Capture the cell that displays the provided text and extract its [x, y] central coordinate. 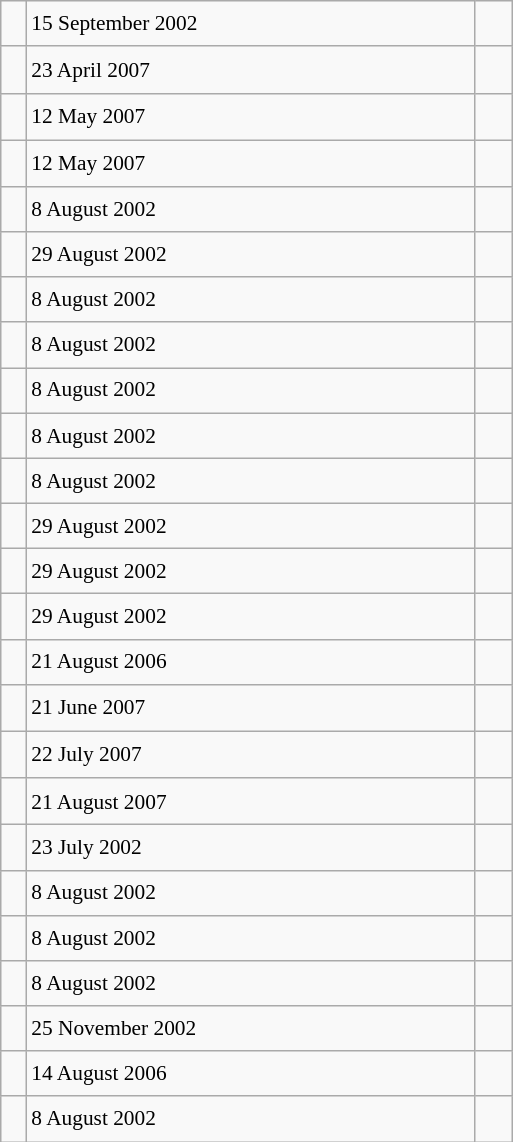
22 July 2007 [250, 754]
25 November 2002 [250, 1028]
23 April 2007 [250, 70]
14 August 2006 [250, 1074]
23 July 2002 [250, 848]
21 June 2007 [250, 708]
21 August 2006 [250, 662]
21 August 2007 [250, 802]
15 September 2002 [250, 24]
